Extract the (X, Y) coordinate from the center of the cell holding the provided text.  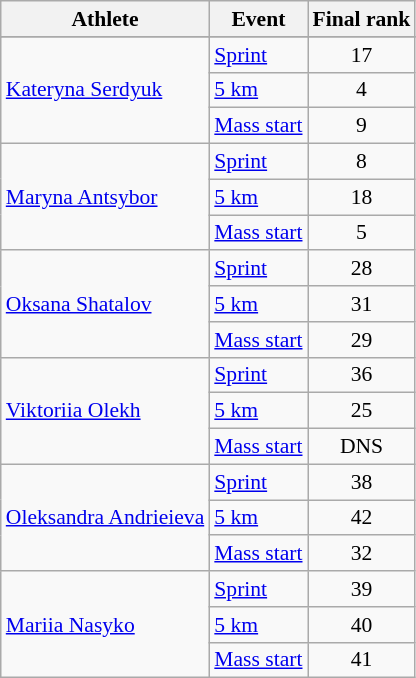
4 (362, 90)
DNS (362, 447)
39 (362, 589)
36 (362, 375)
38 (362, 482)
Event (258, 19)
Viktoriia Olekh (106, 410)
40 (362, 625)
Oksana Shatalov (106, 304)
18 (362, 197)
5 (362, 233)
29 (362, 340)
41 (362, 660)
31 (362, 304)
Maryna Antsybor (106, 198)
Oleksandra Andrieieva (106, 518)
28 (362, 269)
25 (362, 411)
32 (362, 554)
Kateryna Serdyuk (106, 90)
42 (362, 518)
Athlete (106, 19)
8 (362, 162)
9 (362, 126)
Mariia Nasyko (106, 624)
Final rank (362, 19)
17 (362, 55)
